Determine the (X, Y) coordinate at the center of the cell enclosing the given text.  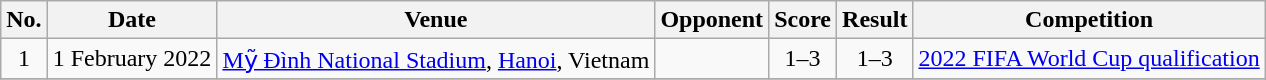
Date (132, 20)
1 February 2022 (132, 59)
2022 FIFA World Cup qualification (1089, 59)
Opponent (712, 20)
Competition (1089, 20)
Result (875, 20)
Mỹ Đình National Stadium, Hanoi, Vietnam (436, 59)
No. (24, 20)
1 (24, 59)
Venue (436, 20)
Score (803, 20)
